Locate the cell with the specified text and output its [X, Y] center coordinate. 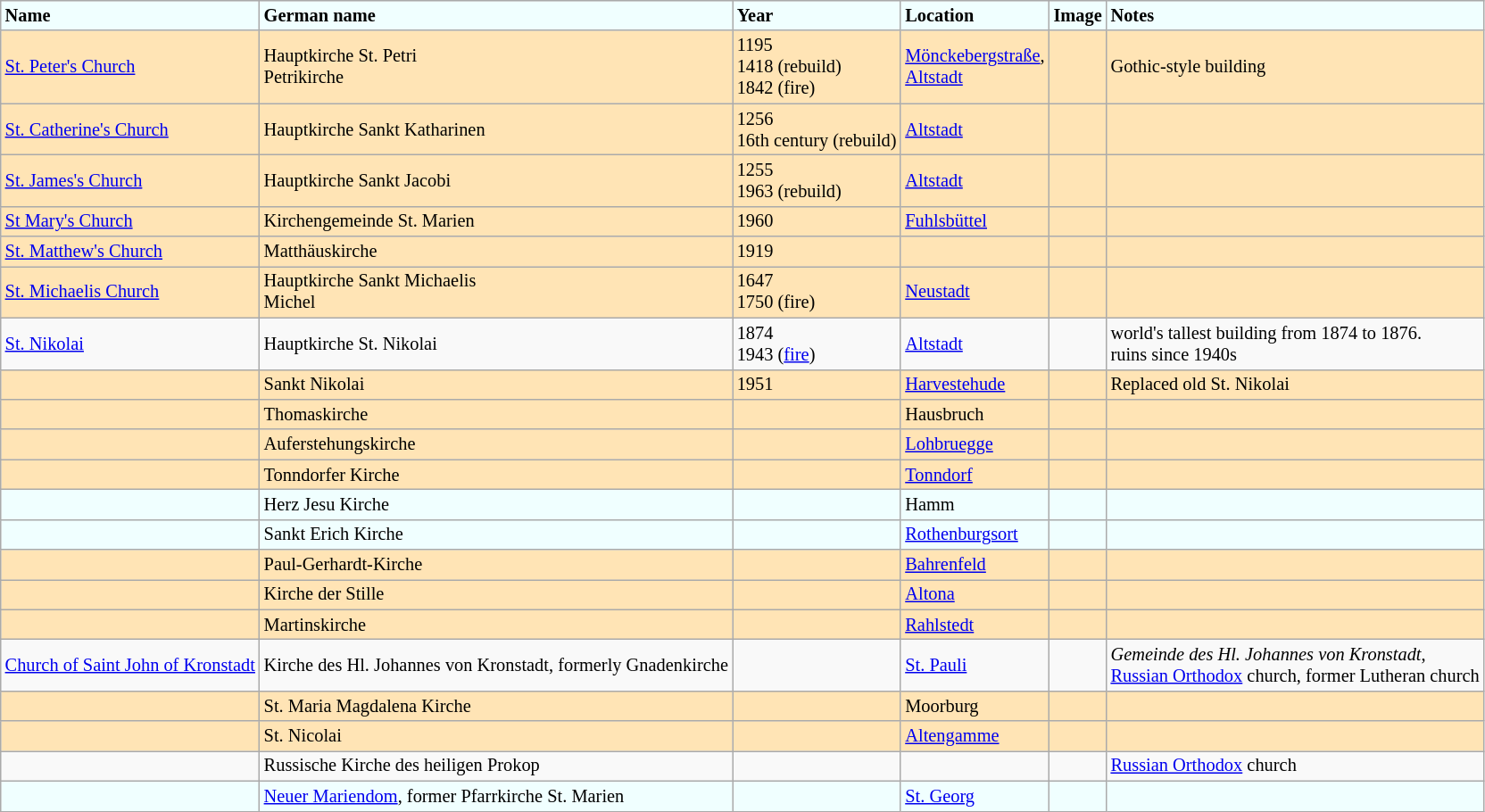
1647 1750 (fire) [817, 292]
Image [1078, 15]
Rothenburgsort [975, 534]
Kirche der Stille [496, 594]
Neuer Mariendom, former Pfarrkirche St. Marien [496, 796]
St. Maria Magdalena Kirche [496, 706]
Neustadt [975, 292]
Lohbruegge [975, 444]
St. Catherine's Church [130, 129]
St. James's Church [130, 180]
German name [496, 15]
Thomaskirche [496, 414]
Tonndorfer Kirche [496, 475]
Russische Kirche des heiligen Prokop [496, 766]
world's tallest building from 1874 to 1876. ruins since 1940s [1296, 344]
Hauptkirche St. Nikolai [496, 344]
Gemeinde des Hl. Johannes von Kronstadt,Russian Orthodox church, former Lutheran church [1296, 665]
1195 1418 (rebuild) 1842 (fire) [817, 67]
Rahlstedt [975, 625]
St. Michaelis Church [130, 292]
Hauptkirche St. Petri Petrikirche [496, 67]
Moorburg [975, 706]
Fuhlsbüttel [975, 221]
Year [817, 15]
Hauptkirche Sankt Michaelis Michel [496, 292]
Hauptkirche Sankt Jacobi [496, 180]
St Mary's Church [130, 221]
Herz Jesu Kirche [496, 504]
1874 1943 (fire) [817, 344]
St. Nikolai [130, 344]
Hamm [975, 504]
Gothic-style building [1296, 67]
Russian Orthodox church [1296, 766]
Mönckebergstraße,Altstadt [975, 67]
Matthäuskirche [496, 252]
Location [975, 15]
St. Matthew's Church [130, 252]
1960 [817, 221]
St. Peter's Church [130, 67]
St. Georg [975, 796]
Auferstehungskirche [496, 444]
Hauptkirche Sankt Katharinen [496, 129]
1256 16th century (rebuild) [817, 129]
Replaced old St. Nikolai [1296, 385]
St. Pauli [975, 665]
Hausbruch [975, 414]
Altona [975, 594]
Martinskirche [496, 625]
Name [130, 15]
St. Nicolai [496, 736]
Sankt Nikolai [496, 385]
1255 1963 (rebuild) [817, 180]
Kirche des Hl. Johannes von Kronstadt, formerly Gnadenkirche [496, 665]
1951 [817, 385]
Harvestehude [975, 385]
1919 [817, 252]
Bahrenfeld [975, 565]
Notes [1296, 15]
Tonndorf [975, 475]
Church of Saint John of Kronstadt [130, 665]
Sankt Erich Kirche [496, 534]
Kirchengemeinde St. Marien [496, 221]
Altengamme [975, 736]
Paul-Gerhardt-Kirche [496, 565]
